For the text-containing cell, return its midpoint in [x, y] coordinate format. 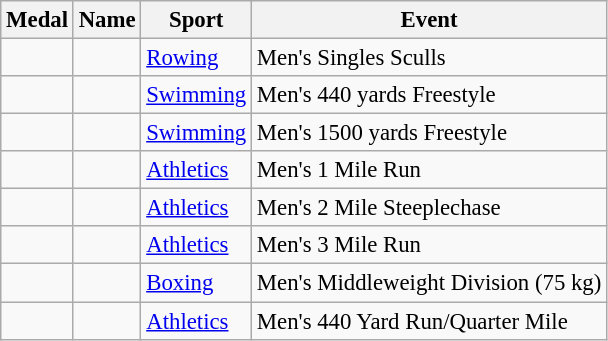
Men's 440 Yard Run/Quarter Mile [430, 321]
Men's 2 Mile Steeplechase [430, 208]
Men's Middleweight Division (75 kg) [430, 283]
Men's 440 yards Freestyle [430, 95]
Men's 1 Mile Run [430, 170]
Medal [38, 20]
Rowing [196, 58]
Name [107, 20]
Boxing [196, 283]
Sport [196, 20]
Men's 1500 yards Freestyle [430, 133]
Men's 3 Mile Run [430, 245]
Men's Singles Sculls [430, 58]
Event [430, 20]
